Extract the [x, y] coordinate from the center of the cell holding the provided text.  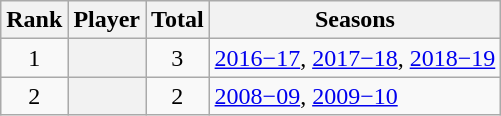
2016−17, 2017−18, 2018−19 [355, 58]
Player [107, 20]
Seasons [355, 20]
Rank [34, 20]
3 [178, 58]
1 [34, 58]
Total [178, 20]
2008−09, 2009−10 [355, 96]
